Return [x, y] of the center of cell containing provided text 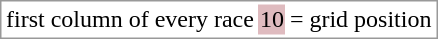
first column of every race [130, 19]
= grid position [360, 19]
10 [272, 19]
